For the text-containing cell, return its midpoint in [X, Y] coordinate format. 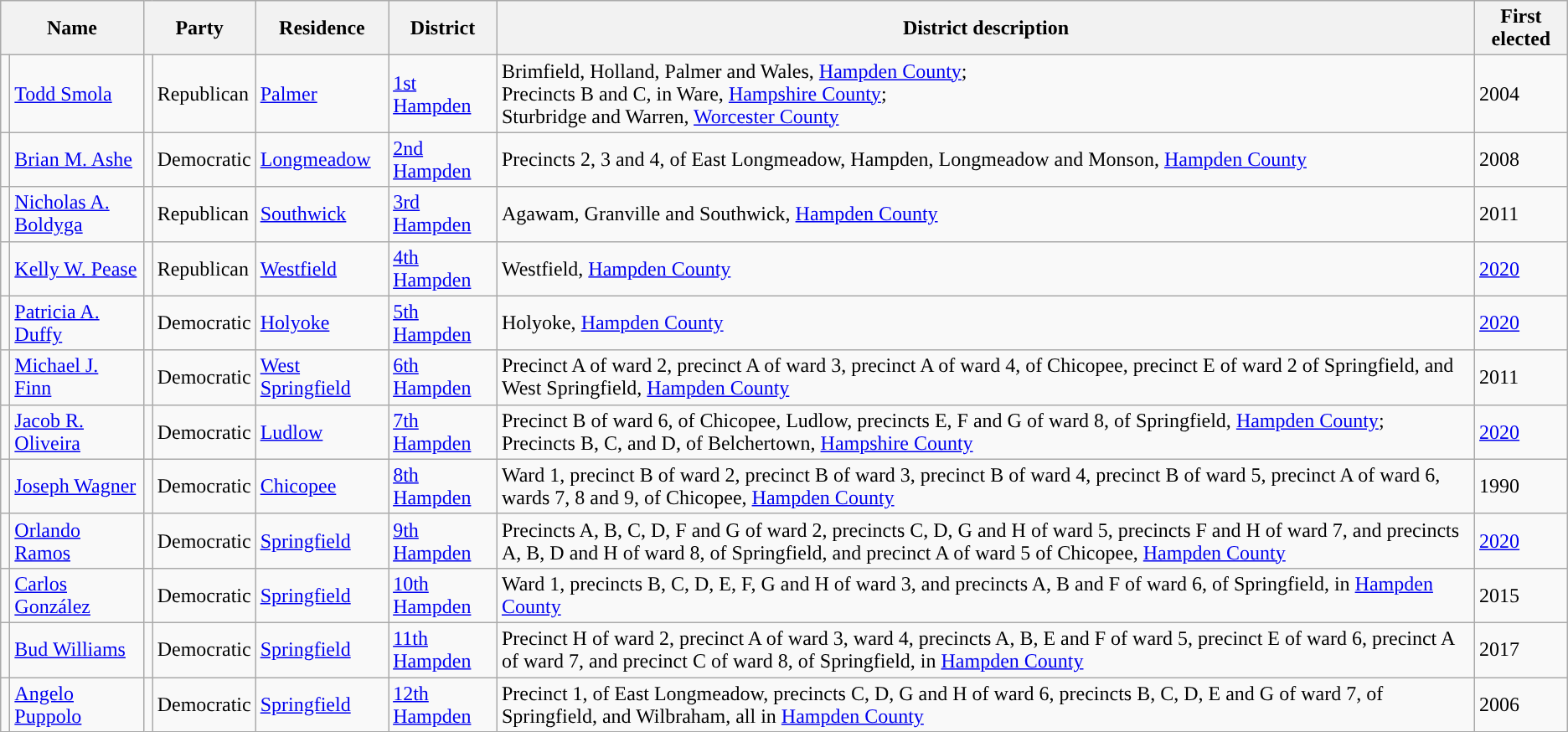
Angelo Puppolo [77, 704]
6th Hampden [443, 377]
Brian M. Ashe [77, 159]
Holyoke, Hampden County [985, 323]
5th Hampden [443, 323]
10th Hampden [443, 595]
11th Hampden [443, 650]
Ludlow [322, 432]
Brimfield, Holland, Palmer and Wales, Hampden County;Precincts B and C, in Ware, Hampshire County;Sturbridge and Warren, Worcester County [985, 94]
Joseph Wagner [77, 486]
2017 [1521, 650]
Westfield, Hampden County [985, 268]
Palmer [322, 94]
1990 [1521, 486]
2008 [1521, 159]
2nd Hampden [443, 159]
Holyoke [322, 323]
7th Hampden [443, 432]
District [443, 28]
Michael J. Finn [77, 377]
2006 [1521, 704]
Residence [322, 28]
Westfield [322, 268]
2004 [1521, 94]
2015 [1521, 595]
Name [72, 28]
Nicholas A. Boldyga [77, 214]
Longmeadow [322, 159]
9th Hampden [443, 541]
Orlando Ramos [77, 541]
Jacob R. Oliveira [77, 432]
Bud Williams [77, 650]
Ward 1, precincts B, C, D, E, F, G and H of ward 3, and precincts A, B and F of ward 6, of Springfield, in Hampden County [985, 595]
First elected [1521, 28]
Patricia A. Duffy [77, 323]
Kelly W. Pease [77, 268]
Agawam, Granville and Southwick, Hampden County [985, 214]
Precincts 2, 3 and 4, of East Longmeadow, Hampden, Longmeadow and Monson, Hampden County [985, 159]
Chicopee [322, 486]
West Springfield [322, 377]
District description [985, 28]
3rd Hampden [443, 214]
4th Hampden [443, 268]
Carlos González [77, 595]
12th Hampden [443, 704]
Party [199, 28]
8th Hampden [443, 486]
Southwick [322, 214]
Todd Smola [77, 94]
1st Hampden [443, 94]
